Scan for the cell matching the given text and deliver its [x, y] coordinate at center. 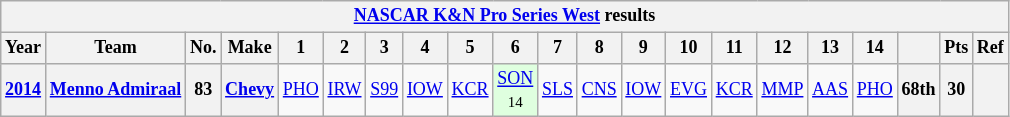
6 [516, 48]
IRW [344, 90]
AAS [830, 90]
2014 [24, 90]
No. [204, 48]
8 [599, 48]
Team [115, 48]
Make [250, 48]
7 [558, 48]
3 [384, 48]
30 [956, 90]
Chevy [250, 90]
10 [689, 48]
EVG [689, 90]
13 [830, 48]
5 [470, 48]
S99 [384, 90]
MMP [782, 90]
1 [300, 48]
12 [782, 48]
4 [426, 48]
68th [918, 90]
14 [874, 48]
9 [644, 48]
NASCAR K&N Pro Series West results [504, 16]
83 [204, 90]
Menno Admiraal [115, 90]
Year [24, 48]
2 [344, 48]
11 [734, 48]
Ref [990, 48]
Pts [956, 48]
SON14 [516, 90]
SLS [558, 90]
CNS [599, 90]
